Capture the cell that displays the provided text and extract its (X, Y) central coordinate. 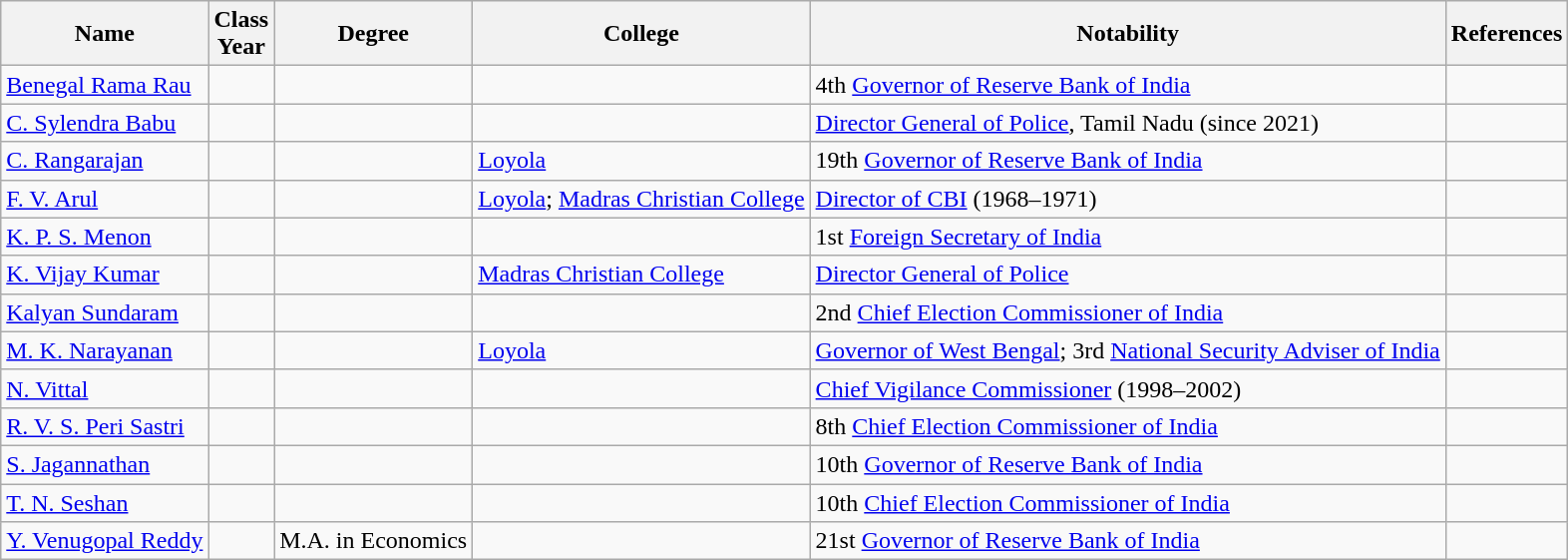
Madras Christian College (641, 275)
10th Chief Election Commissioner of India (1127, 502)
Chief Vigilance Commissioner (1998–2002) (1127, 388)
Benegal Rama Rau (105, 85)
10th Governor of Reserve Bank of India (1127, 464)
M. K. Narayanan (105, 350)
College (641, 34)
K. P. S. Menon (105, 237)
Name (105, 34)
1st Foreign Secretary of India (1127, 237)
Governor of West Bengal; 3rd National Security Adviser of India (1127, 350)
N. Vittal (105, 388)
Kalyan Sundaram (105, 312)
Notability (1127, 34)
References (1506, 34)
M.A. in Economics (373, 541)
R. V. S. Peri Sastri (105, 426)
S. Jagannathan (105, 464)
C. Sylendra Babu (105, 123)
Loyola; Madras Christian College (641, 199)
Director General of Police, Tamil Nadu (since 2021) (1127, 123)
Director of CBI (1968–1971) (1127, 199)
8th Chief Election Commissioner of India (1127, 426)
4th Governor of Reserve Bank of India (1127, 85)
K. Vijay Kumar (105, 275)
Director General of Police (1127, 275)
Degree (373, 34)
21st Governor of Reserve Bank of India (1127, 541)
ClassYear (241, 34)
Y. Venugopal Reddy (105, 541)
C. Rangarajan (105, 161)
2nd Chief Election Commissioner of India (1127, 312)
19th Governor of Reserve Bank of India (1127, 161)
T. N. Seshan (105, 502)
F. V. Arul (105, 199)
